Identify which cell holds the provided text, then report its [X, Y] central coordinate. 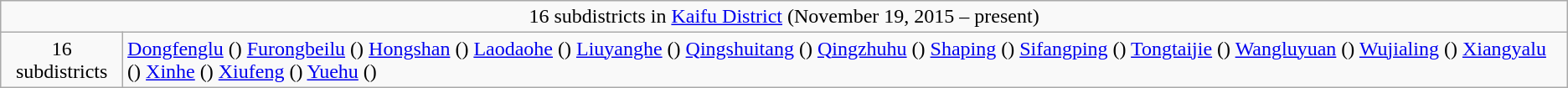
16 subdistricts in Kaifu District (November 19, 2015 – present) [784, 17]
16 subdistricts [62, 60]
